Return the [X, Y] coordinate for the center point of the cell that contains the specified text.  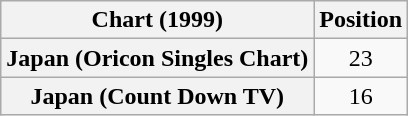
Chart (1999) [158, 20]
Japan (Count Down TV) [158, 96]
23 [361, 58]
Position [361, 20]
Japan (Oricon Singles Chart) [158, 58]
16 [361, 96]
